Output the (x, y) coordinate of the center of the cell containing the given text.  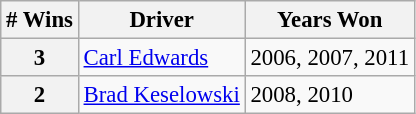
Brad Keselowski (162, 95)
2 (40, 95)
3 (40, 58)
2006, 2007, 2011 (330, 58)
2008, 2010 (330, 95)
Driver (162, 20)
Carl Edwards (162, 58)
# Wins (40, 20)
Years Won (330, 20)
